Extract the [x, y] coordinate from the center of the cell holding the provided text.  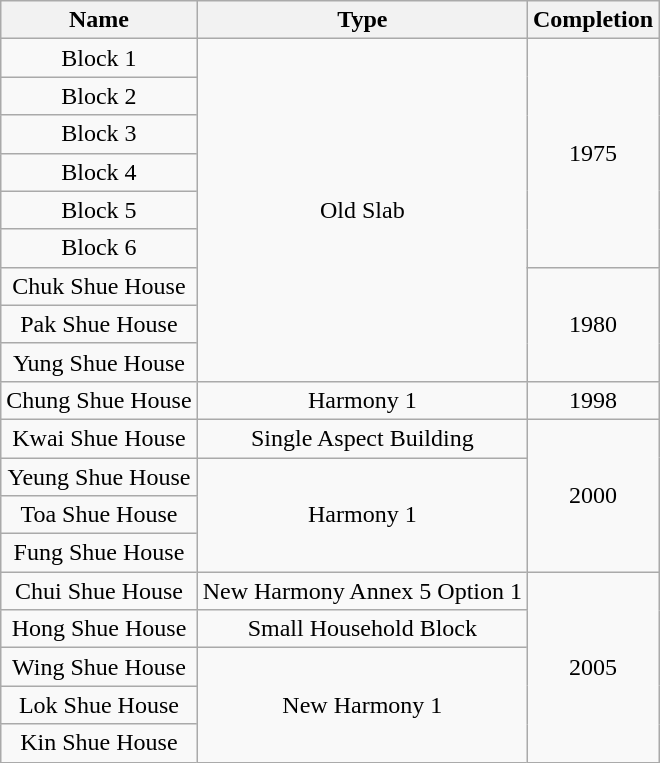
Block 2 [99, 96]
Single Aspect Building [362, 438]
Block 5 [99, 210]
Completion [594, 20]
2005 [594, 667]
Yung Shue House [99, 362]
Chuk Shue House [99, 286]
New Harmony Annex 5 Option 1 [362, 591]
Hong Shue House [99, 629]
Type [362, 20]
Old Slab [362, 210]
Pak Shue House [99, 324]
Small Household Block [362, 629]
Chui Shue House [99, 591]
1980 [594, 324]
Lok Shue House [99, 705]
2000 [594, 495]
Toa Shue House [99, 515]
Yeung Shue House [99, 477]
1998 [594, 400]
1975 [594, 153]
Name [99, 20]
Block 6 [99, 248]
Chung Shue House [99, 400]
New Harmony 1 [362, 705]
Block 1 [99, 58]
Kwai Shue House [99, 438]
Wing Shue House [99, 667]
Block 3 [99, 134]
Block 4 [99, 172]
Kin Shue House [99, 743]
Fung Shue House [99, 553]
